For the text-containing cell, return its midpoint in [x, y] coordinate format. 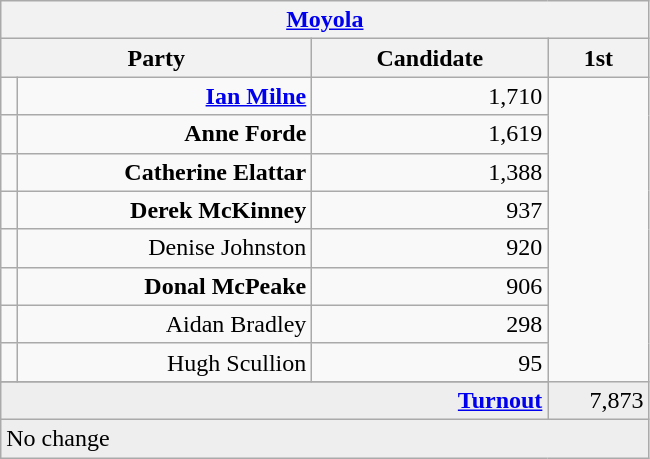
Denise Johnston [165, 248]
1,710 [430, 96]
Catherine Elattar [165, 172]
1,619 [430, 134]
Candidate [430, 58]
7,873 [598, 400]
Moyola [325, 20]
1,388 [430, 172]
95 [430, 362]
Hugh Scullion [165, 362]
Turnout [274, 400]
298 [430, 324]
Ian Milne [165, 96]
Aidan Bradley [165, 324]
937 [430, 210]
1st [598, 58]
Donal McPeake [165, 286]
Anne Forde [165, 134]
Party [156, 58]
No change [325, 438]
Derek McKinney [165, 210]
906 [430, 286]
920 [430, 248]
